Locate the cell with the specified text and output its [X, Y] center coordinate. 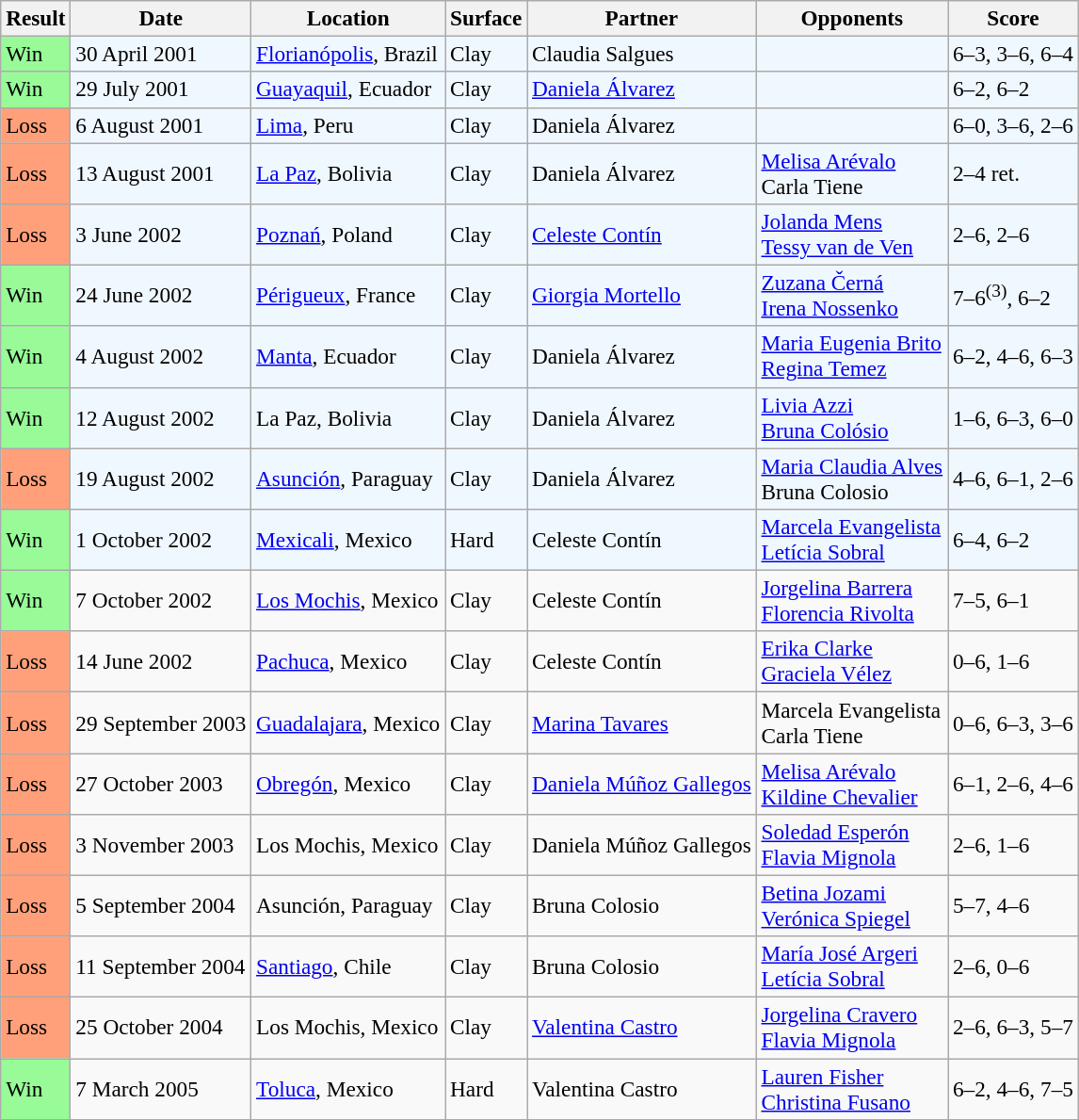
6–2, 4–6, 6–3 [1013, 356]
Giorgia Mortello [642, 296]
3 June 2002 [161, 234]
14 June 2002 [161, 661]
Betina Jozami Verónica Spiegel [851, 906]
11 September 2004 [161, 966]
3 November 2003 [161, 844]
6–0, 3–6, 2–6 [1013, 125]
13 August 2001 [161, 173]
5–7, 4–6 [1013, 906]
24 June 2002 [161, 296]
Jorgelina Cravero Flavia Mignola [851, 1027]
2–4 ret. [1013, 173]
1–6, 6–3, 6–0 [1013, 418]
Obregón, Mexico [348, 784]
Soledad Esperón Flavia Mignola [851, 844]
Jolanda Mens Tessy van de Ven [851, 234]
6 August 2001 [161, 125]
0–6, 1–6 [1013, 661]
Lima, Peru [348, 125]
6–3, 3–6, 6–4 [1013, 54]
Santiago, Chile [348, 966]
Melisa Arévalo Carla Tiene [851, 173]
Marcela Evangelista Letícia Sobral [851, 539]
19 August 2002 [161, 479]
6–2, 4–6, 7–5 [1013, 1089]
6–4, 6–2 [1013, 539]
Erika Clarke Graciela Vélez [851, 661]
2–6, 1–6 [1013, 844]
25 October 2004 [161, 1027]
1 October 2002 [161, 539]
4–6, 6–1, 2–6 [1013, 479]
Guadalajara, Mexico [348, 722]
6–2, 6–2 [1013, 89]
4 August 2002 [161, 356]
Score [1013, 18]
Périgueux, France [348, 296]
Marcela Evangelista Carla Tiene [851, 722]
Poznań, Poland [348, 234]
Result [36, 18]
2–6, 6–3, 5–7 [1013, 1027]
Jorgelina Barrera Florencia Rivolta [851, 601]
Maria Claudia Alves Bruna Colosio [851, 479]
Location [348, 18]
Claudia Salgues [642, 54]
Guayaquil, Ecuador [348, 89]
27 October 2003 [161, 784]
Mexicali, Mexico [348, 539]
Zuzana Černá Irena Nossenko [851, 296]
Toluca, Mexico [348, 1089]
29 September 2003 [161, 722]
María José Argeri Letícia Sobral [851, 966]
2–6, 0–6 [1013, 966]
Opponents [851, 18]
Manta, Ecuador [348, 356]
Date [161, 18]
2–6, 2–6 [1013, 234]
Partner [642, 18]
Florianópolis, Brazil [348, 54]
7 October 2002 [161, 601]
7 March 2005 [161, 1089]
29 July 2001 [161, 89]
7–6(3), 6–2 [1013, 296]
0–6, 6–3, 3–6 [1013, 722]
Surface [486, 18]
30 April 2001 [161, 54]
7–5, 6–1 [1013, 601]
12 August 2002 [161, 418]
Melisa Arévalo Kildine Chevalier [851, 784]
6–1, 2–6, 4–6 [1013, 784]
Livia Azzi Bruna Colósio [851, 418]
5 September 2004 [161, 906]
Pachuca, Mexico [348, 661]
Lauren Fisher Christina Fusano [851, 1089]
Marina Tavares [642, 722]
Maria Eugenia Brito Regina Temez [851, 356]
